Identify which cell holds the provided text, then report its [x, y] central coordinate. 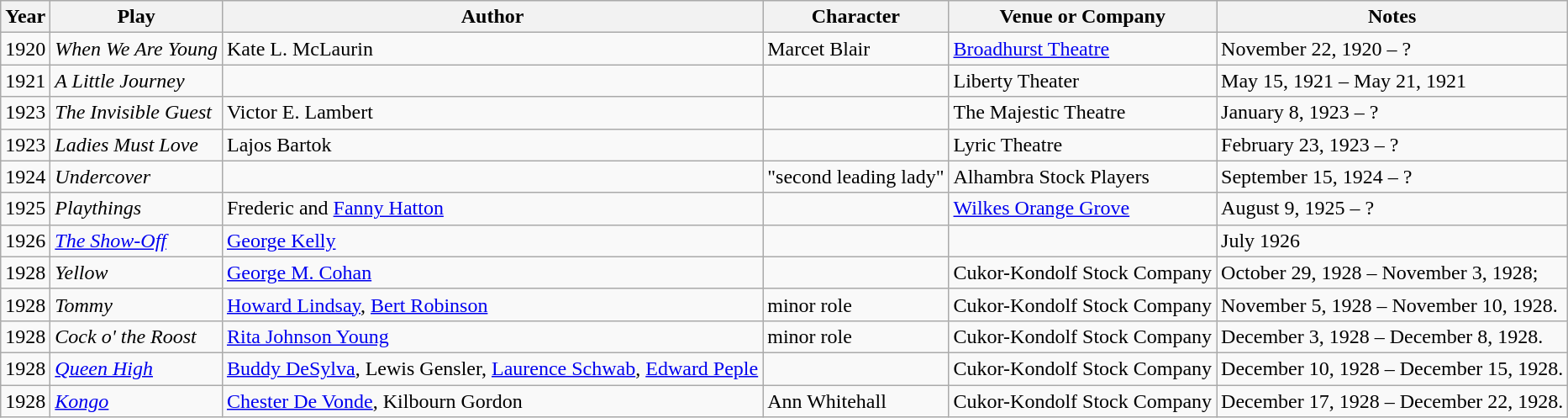
Wilkes Orange Grove [1082, 209]
1925 [25, 209]
Play [136, 17]
July 1926 [1392, 241]
Kongo [136, 401]
The Majestic Theatre [1082, 113]
George Kelly [492, 241]
A Little Journey [136, 81]
Howard Lindsay, Bert Robinson [492, 304]
December 17, 1928 – December 22, 1928. [1392, 401]
1920 [25, 49]
Frederic and Fanny Hatton [492, 209]
Queen High [136, 368]
Tommy [136, 304]
Year [25, 17]
October 29, 1928 – November 3, 1928; [1392, 272]
"second leading lady" [855, 177]
When We Are Young [136, 49]
Cock o' the Roost [136, 336]
1926 [25, 241]
Author [492, 17]
February 23, 1923 – ? [1392, 145]
Notes [1392, 17]
Undercover [136, 177]
Ann Whitehall [855, 401]
Broadhurst Theatre [1082, 49]
December 10, 1928 – December 15, 1928. [1392, 368]
The Invisible Guest [136, 113]
1924 [25, 177]
1921 [25, 81]
The Show-Off [136, 241]
Lyric Theatre [1082, 145]
December 3, 1928 – December 8, 1928. [1392, 336]
Liberty Theater [1082, 81]
August 9, 1925 – ? [1392, 209]
January 8, 1923 – ? [1392, 113]
Rita Johnson Young [492, 336]
September 15, 1924 – ? [1392, 177]
George M. Cohan [492, 272]
November 22, 1920 – ? [1392, 49]
Lajos Bartok [492, 145]
Ladies Must Love [136, 145]
Victor E. Lambert [492, 113]
November 5, 1928 – November 10, 1928. [1392, 304]
Yellow [136, 272]
Venue or Company [1082, 17]
Buddy DeSylva, Lewis Gensler, Laurence Schwab, Edward Peple [492, 368]
Marcet Blair [855, 49]
May 15, 1921 – May 21, 1921 [1392, 81]
Character [855, 17]
Chester De Vonde, Kilbourn Gordon [492, 401]
Alhambra Stock Players [1082, 177]
Playthings [136, 209]
Kate L. McLaurin [492, 49]
